Search for the cell housing the specified text and yield its [x, y] center coordinate. 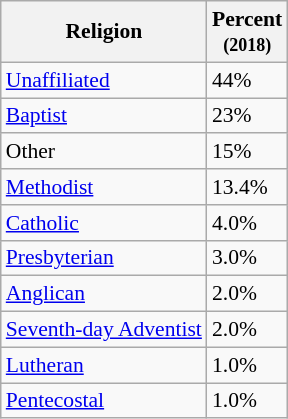
Lutheran [104, 365]
23% [247, 116]
15% [247, 152]
Presbyterian [104, 258]
Percent(2018) [247, 32]
Pentecostal [104, 401]
3.0% [247, 258]
Anglican [104, 294]
Methodist [104, 187]
Catholic [104, 223]
13.4% [247, 187]
Baptist [104, 116]
Other [104, 152]
Unaffiliated [104, 80]
Seventh-day Adventist [104, 330]
44% [247, 80]
4.0% [247, 223]
Religion [104, 32]
